Capture the cell that displays the provided text and extract its (X, Y) central coordinate. 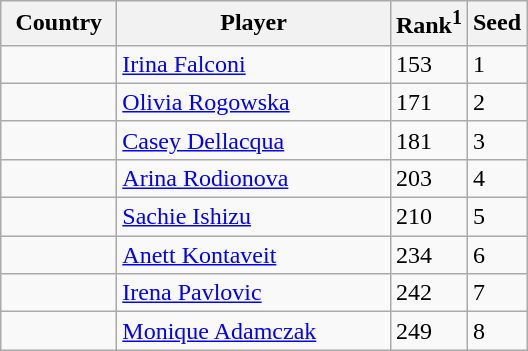
249 (428, 331)
153 (428, 64)
210 (428, 217)
Arina Rodionova (254, 178)
4 (496, 178)
181 (428, 140)
Irena Pavlovic (254, 293)
Olivia Rogowska (254, 102)
6 (496, 255)
Seed (496, 24)
234 (428, 255)
3 (496, 140)
1 (496, 64)
2 (496, 102)
171 (428, 102)
8 (496, 331)
242 (428, 293)
Monique Adamczak (254, 331)
Casey Dellacqua (254, 140)
Irina Falconi (254, 64)
5 (496, 217)
Player (254, 24)
7 (496, 293)
203 (428, 178)
Anett Kontaveit (254, 255)
Country (59, 24)
Rank1 (428, 24)
Sachie Ishizu (254, 217)
